Find where the given text appears and provide that cell's center as (x, y) coordinate. 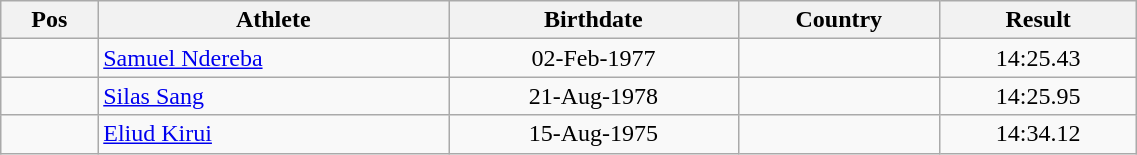
14:25.95 (1038, 96)
Country (838, 20)
Birthdate (594, 20)
Athlete (274, 20)
15-Aug-1975 (594, 134)
02-Feb-1977 (594, 58)
Eliud Kirui (274, 134)
14:25.43 (1038, 58)
Silas Sang (274, 96)
21-Aug-1978 (594, 96)
Pos (50, 20)
14:34.12 (1038, 134)
Samuel Ndereba (274, 58)
Result (1038, 20)
